Extract the [X, Y] coordinate from the center of the cell holding the provided text.  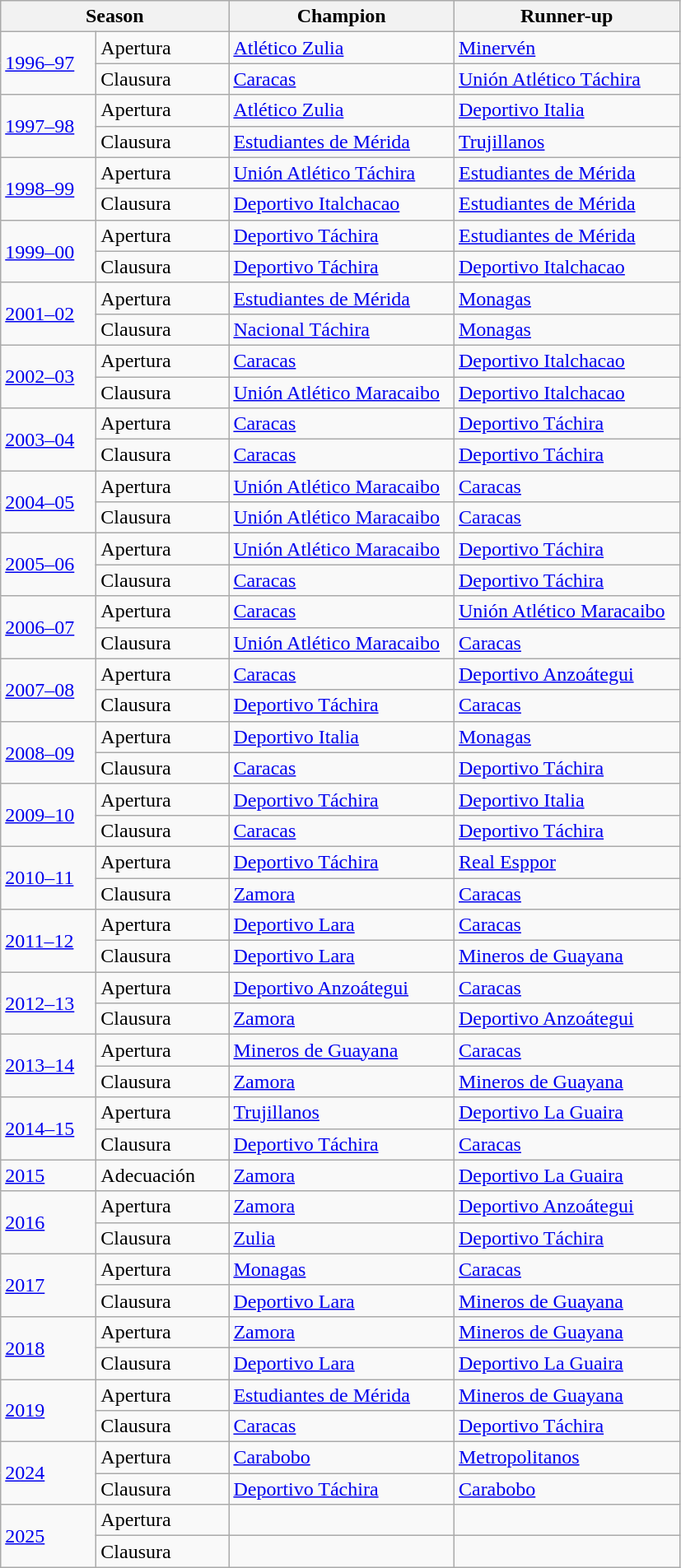
2007–08 [49, 690]
2017 [49, 1285]
Champion [342, 16]
1998–99 [49, 188]
2024 [49, 1473]
2011–12 [49, 941]
2005–06 [49, 565]
2012–13 [49, 1003]
Runner-up [567, 16]
2001–02 [49, 314]
Zulia [342, 1238]
1996–97 [49, 63]
2003–04 [49, 440]
2025 [49, 1536]
Metropolitanos [567, 1458]
2016 [49, 1222]
2013–14 [49, 1066]
2010–11 [49, 877]
2008–09 [49, 752]
Adecuación [163, 1175]
2002–03 [49, 376]
Nacional Táchira [342, 329]
2019 [49, 1411]
2014–15 [49, 1128]
2004–05 [49, 502]
Real Esppor [567, 862]
2006–07 [49, 627]
2018 [49, 1347]
2015 [49, 1175]
1999–00 [49, 251]
1997–98 [49, 126]
Season [115, 16]
Minervén [567, 48]
2009–10 [49, 815]
